Provide the [X, Y] coordinate of the cell's center where the given text is located.  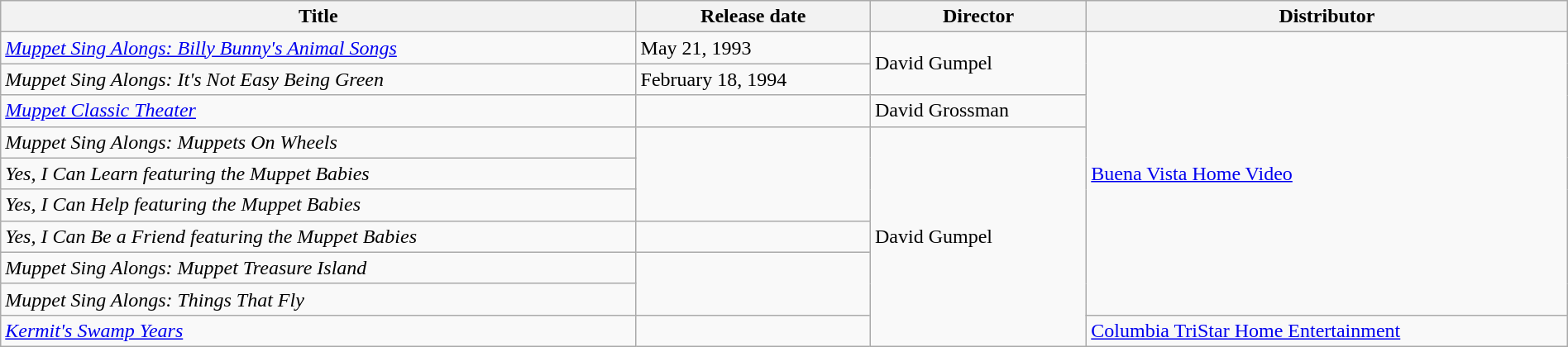
Muppet Sing Alongs: Things That Fly [318, 299]
Muppet Sing Alongs: It's Not Easy Being Green [318, 79]
Title [318, 17]
Release date [753, 17]
Muppet Classic Theater [318, 111]
Muppet Sing Alongs: Muppets On Wheels [318, 142]
Columbia TriStar Home Entertainment [1327, 330]
Distributor [1327, 17]
Director [978, 17]
Muppet Sing Alongs: Billy Bunny's Animal Songs [318, 48]
Kermit's Swamp Years [318, 330]
David Grossman [978, 111]
May 21, 1993 [753, 48]
Yes, I Can Be a Friend featuring the Muppet Babies [318, 236]
Yes, I Can Learn featuring the Muppet Babies [318, 173]
Yes, I Can Help featuring the Muppet Babies [318, 205]
February 18, 1994 [753, 79]
Buena Vista Home Video [1327, 173]
Muppet Sing Alongs: Muppet Treasure Island [318, 268]
